Find where the given text appears and provide that cell's center as (x, y) coordinate. 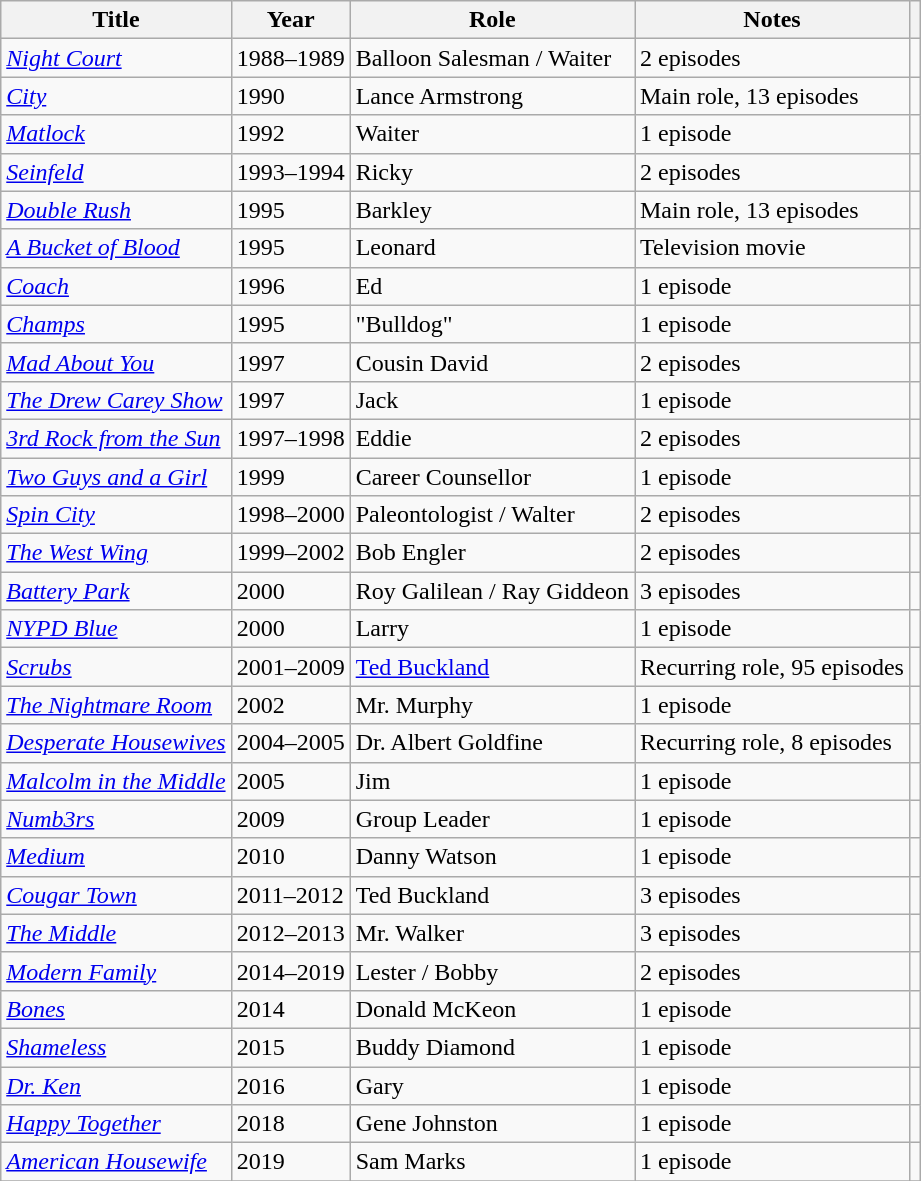
Mr. Walker (492, 933)
Lester / Bobby (492, 971)
Champs (116, 324)
Matlock (116, 134)
Danny Watson (492, 857)
Donald McKeon (492, 1009)
Barkley (492, 210)
2001–2009 (290, 667)
2015 (290, 1047)
Desperate Housewives (116, 743)
The Middle (116, 933)
1996 (290, 286)
2016 (290, 1085)
2004–2005 (290, 743)
Jim (492, 781)
Recurring role, 8 episodes (772, 743)
2010 (290, 857)
2005 (290, 781)
3rd Rock from the Sun (116, 438)
Shameless (116, 1047)
Happy Together (116, 1124)
Role (492, 20)
Numb3rs (116, 819)
2012–2013 (290, 933)
2014–2019 (290, 971)
Balloon Salesman / Waiter (492, 58)
Night Court (116, 58)
Mr. Murphy (492, 705)
1993–1994 (290, 172)
Group Leader (492, 819)
The Nightmare Room (116, 705)
Two Guys and a Girl (116, 477)
"Bulldog" (492, 324)
Spin City (116, 515)
Title (116, 20)
2014 (290, 1009)
The Drew Carey Show (116, 400)
1992 (290, 134)
Larry (492, 629)
A Bucket of Blood (116, 248)
The West Wing (116, 553)
Battery Park (116, 591)
Jack (492, 400)
1999 (290, 477)
City (116, 96)
2018 (290, 1124)
1999–2002 (290, 553)
Scrubs (116, 667)
Gary (492, 1085)
Television movie (772, 248)
Notes (772, 20)
1997–1998 (290, 438)
Eddie (492, 438)
2002 (290, 705)
Modern Family (116, 971)
Year (290, 20)
American Housewife (116, 1162)
Ed (492, 286)
2019 (290, 1162)
Waiter (492, 134)
Medium (116, 857)
Cousin David (492, 362)
Cougar Town (116, 895)
Coach (116, 286)
Malcolm in the Middle (116, 781)
1990 (290, 96)
Bones (116, 1009)
Paleontologist / Walter (492, 515)
Double Rush (116, 210)
NYPD Blue (116, 629)
Career Counsellor (492, 477)
Dr. Albert Goldfine (492, 743)
Sam Marks (492, 1162)
Dr. Ken (116, 1085)
Roy Galilean / Ray Giddeon (492, 591)
Leonard (492, 248)
Buddy Diamond (492, 1047)
2009 (290, 819)
Lance Armstrong (492, 96)
Seinfeld (116, 172)
2011–2012 (290, 895)
Mad About You (116, 362)
Ricky (492, 172)
Bob Engler (492, 553)
1988–1989 (290, 58)
Recurring role, 95 episodes (772, 667)
Gene Johnston (492, 1124)
1998–2000 (290, 515)
